Pinpoint the cell where the given text exists, returning its (x, y) midpoint coordinate. 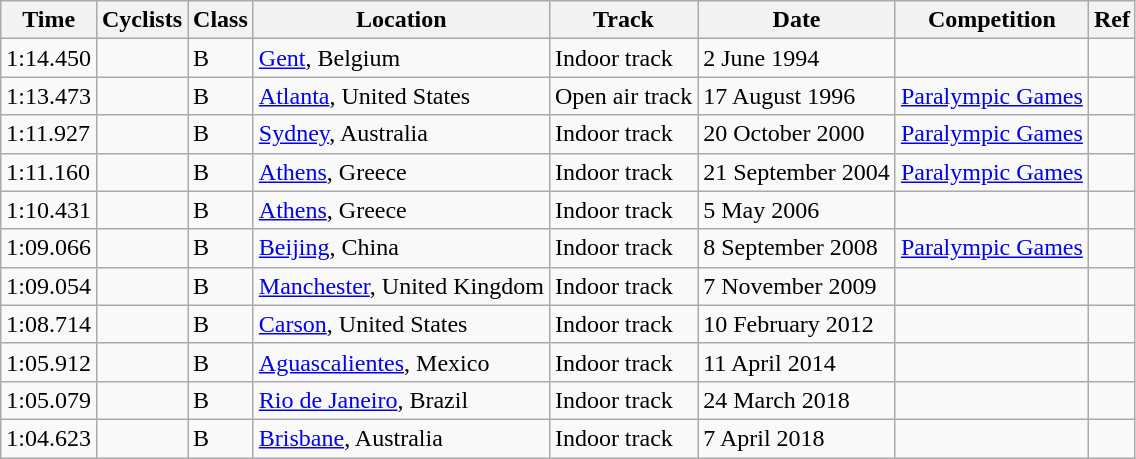
10 February 2012 (797, 324)
1:11.927 (49, 134)
Beijing, China (401, 248)
Date (797, 20)
Brisbane, Australia (401, 438)
1:05.079 (49, 400)
1:09.066 (49, 248)
Rio de Janeiro, Brazil (401, 400)
1:08.714 (49, 324)
1:13.473 (49, 96)
Cyclists (142, 20)
20 October 2000 (797, 134)
Carson, United States (401, 324)
1:10.431 (49, 210)
21 September 2004 (797, 172)
Competition (992, 20)
Gent, Belgium (401, 58)
2 June 1994 (797, 58)
Class (221, 20)
1:14.450 (49, 58)
Track (623, 20)
1:05.912 (49, 362)
Aguascalientes, Mexico (401, 362)
8 September 2008 (797, 248)
1:04.623 (49, 438)
Ref (1112, 20)
Manchester, United Kingdom (401, 286)
7 November 2009 (797, 286)
Location (401, 20)
1:11.160 (49, 172)
7 April 2018 (797, 438)
17 August 1996 (797, 96)
Sydney, Australia (401, 134)
Time (49, 20)
11 April 2014 (797, 362)
Atlanta, United States (401, 96)
24 March 2018 (797, 400)
Open air track (623, 96)
5 May 2006 (797, 210)
1:09.054 (49, 286)
